Locate the cell with the specified text and output its (x, y) center coordinate. 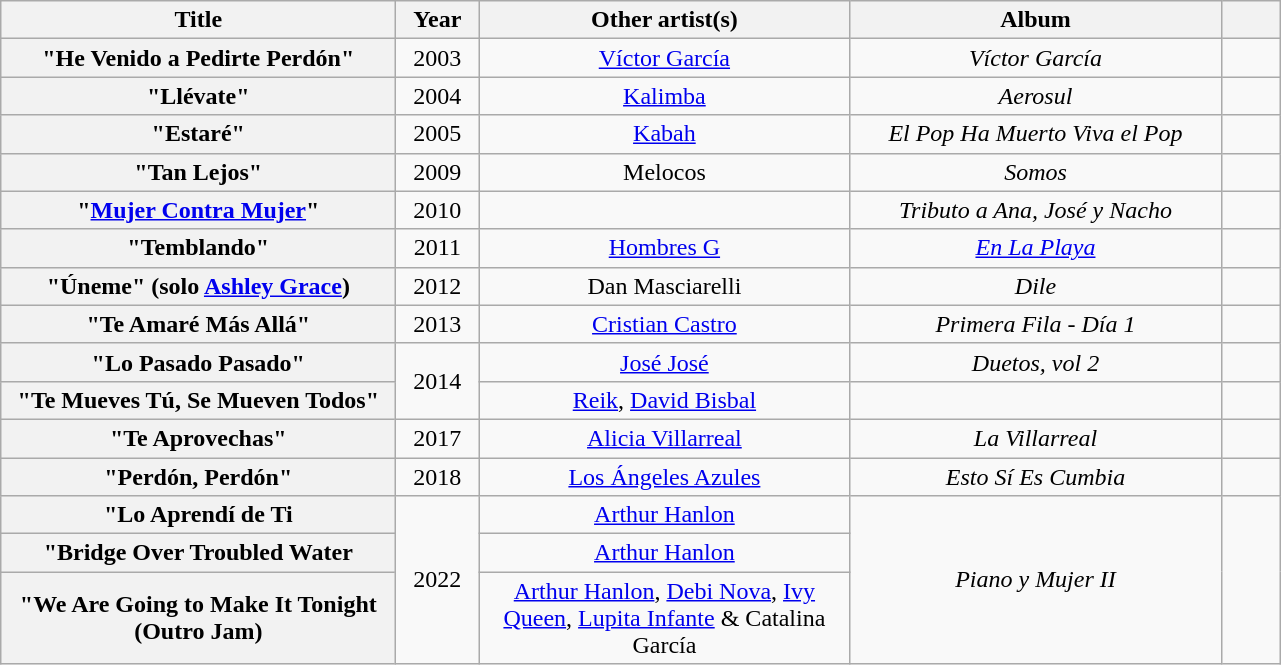
Hombres G (664, 248)
Los Ángeles Azules (664, 477)
"Estaré" (198, 134)
"Te Amaré Más Allá" (198, 324)
2003 (438, 58)
Piano y Mujer II (1036, 580)
2011 (438, 248)
"Lo Aprendí de Ti (198, 515)
2010 (438, 210)
2017 (438, 438)
Tributo a Ana, José y Nacho (1036, 210)
Melocos (664, 172)
"Temblando" (198, 248)
El Pop Ha Muerto Viva el Pop (1036, 134)
"He Venido a Pedirte Perdón" (198, 58)
Dan Masciarelli (664, 286)
2009 (438, 172)
La Villarreal (1036, 438)
Cristian Castro (664, 324)
Album (1036, 20)
2022 (438, 580)
"Mujer Contra Mujer" (198, 210)
Esto Sí Es Cumbia (1036, 477)
Dile (1036, 286)
2018 (438, 477)
"Bridge Over Troubled Water (198, 553)
José José (664, 362)
2004 (438, 96)
En La Playa (1036, 248)
Reik, David Bisbal (664, 400)
"Lo Pasado Pasado" (198, 362)
Year (438, 20)
"Te Mueves Tú, Se Mueven Todos" (198, 400)
2013 (438, 324)
Duetos, vol 2 (1036, 362)
Arthur Hanlon, Debi Nova, Ivy Queen, Lupita Infante & Catalina García (664, 618)
Primera Fila - Día 1 (1036, 324)
Other artist(s) (664, 20)
Kabah (664, 134)
"Úneme" (solo Ashley Grace) (198, 286)
Somos (1036, 172)
"We Are Going to Make It Tonight (Outro Jam) (198, 618)
Alicia Villarreal (664, 438)
2014 (438, 381)
2012 (438, 286)
"Llévate" (198, 96)
Aerosul (1036, 96)
"Perdón, Perdón" (198, 477)
Title (198, 20)
Kalimba (664, 96)
"Tan Lejos" (198, 172)
"Te Aprovechas" (198, 438)
2005 (438, 134)
